Return [x, y] of the center of cell containing provided text 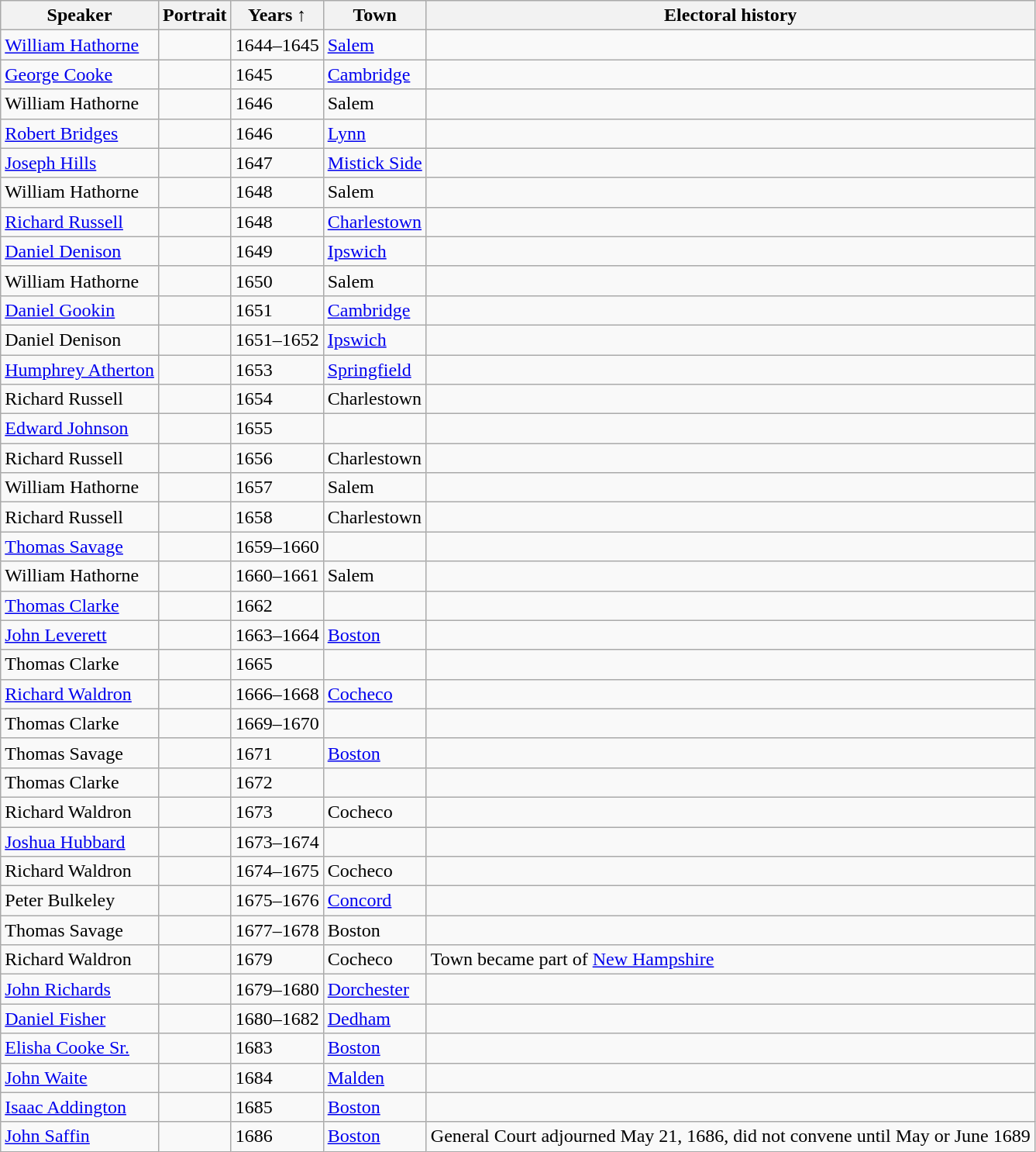
Concord [375, 901]
1669–1670 [277, 723]
Speaker [80, 16]
1657 [277, 488]
1662 [277, 605]
Elisha Cooke Sr. [80, 1048]
1686 [277, 1136]
1679–1680 [277, 989]
John Richards [80, 989]
Malden [375, 1078]
Isaac Addington [80, 1107]
Town became part of New Hampshire [730, 960]
Joshua Hubbard [80, 841]
George Cooke [80, 74]
Daniel Gookin [80, 310]
1653 [277, 370]
Town [375, 16]
1651 [277, 310]
Years ↑ [277, 16]
1680–1682 [277, 1019]
John Waite [80, 1078]
1673–1674 [277, 841]
1665 [277, 664]
Robert Bridges [80, 133]
Portrait [194, 16]
Electoral history [730, 16]
Daniel Fisher [80, 1019]
1644–1645 [277, 45]
Humphrey Atherton [80, 370]
1649 [277, 251]
1677–1678 [277, 930]
1672 [277, 782]
1666–1668 [277, 694]
1685 [277, 1107]
1660–1661 [277, 576]
Joseph Hills [80, 163]
John Saffin [80, 1136]
Dedham [375, 1019]
Lynn [375, 133]
1645 [277, 74]
1659–1660 [277, 547]
1656 [277, 458]
Peter Bulkeley [80, 901]
1674–1675 [277, 871]
1679 [277, 960]
1655 [277, 429]
1673 [277, 812]
General Court adjourned May 21, 1686, did not convene until May or June 1689 [730, 1136]
1647 [277, 163]
Edward Johnson [80, 429]
1683 [277, 1048]
1651–1652 [277, 340]
John Leverett [80, 635]
1663–1664 [277, 635]
1658 [277, 517]
1671 [277, 753]
Mistick Side [375, 163]
1684 [277, 1078]
1675–1676 [277, 901]
Springfield [375, 370]
1654 [277, 399]
1650 [277, 281]
Dorchester [375, 989]
